Locate the cell with the specified text and output its (X, Y) center coordinate. 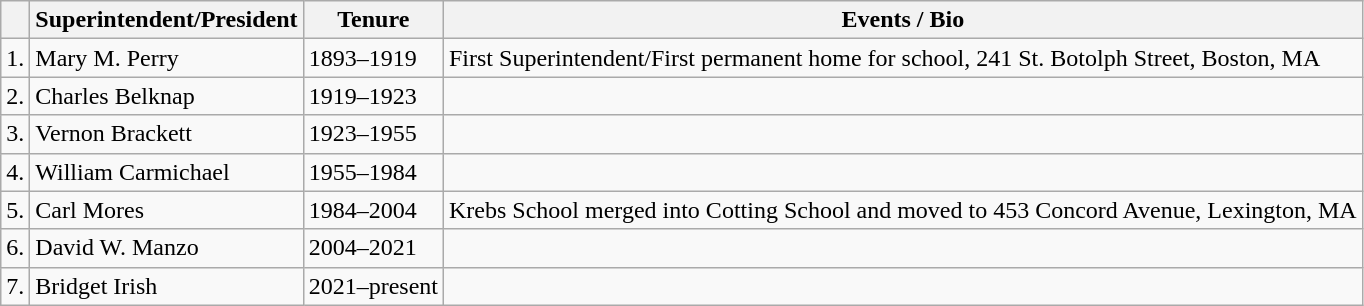
5. (16, 210)
1955–1984 (373, 172)
4. (16, 172)
2004–2021 (373, 248)
David W. Manzo (166, 248)
Mary M. Perry (166, 58)
7. (16, 286)
6. (16, 248)
2021–present (373, 286)
1984–2004 (373, 210)
Tenure (373, 20)
Charles Belknap (166, 96)
1893–1919 (373, 58)
First Superintendent/First permanent home for school, 241 St. Botolph Street, Boston, MA (902, 58)
1919–1923 (373, 96)
2. (16, 96)
Superintendent/President (166, 20)
Carl Mores (166, 210)
1. (16, 58)
Bridget Irish (166, 286)
Events / Bio (902, 20)
3. (16, 134)
Vernon Brackett (166, 134)
Krebs School merged into Cotting School and moved to 453 Concord Avenue, Lexington, MA (902, 210)
1923–1955 (373, 134)
William Carmichael (166, 172)
